Locate the cell with the specified text and output its (x, y) center coordinate. 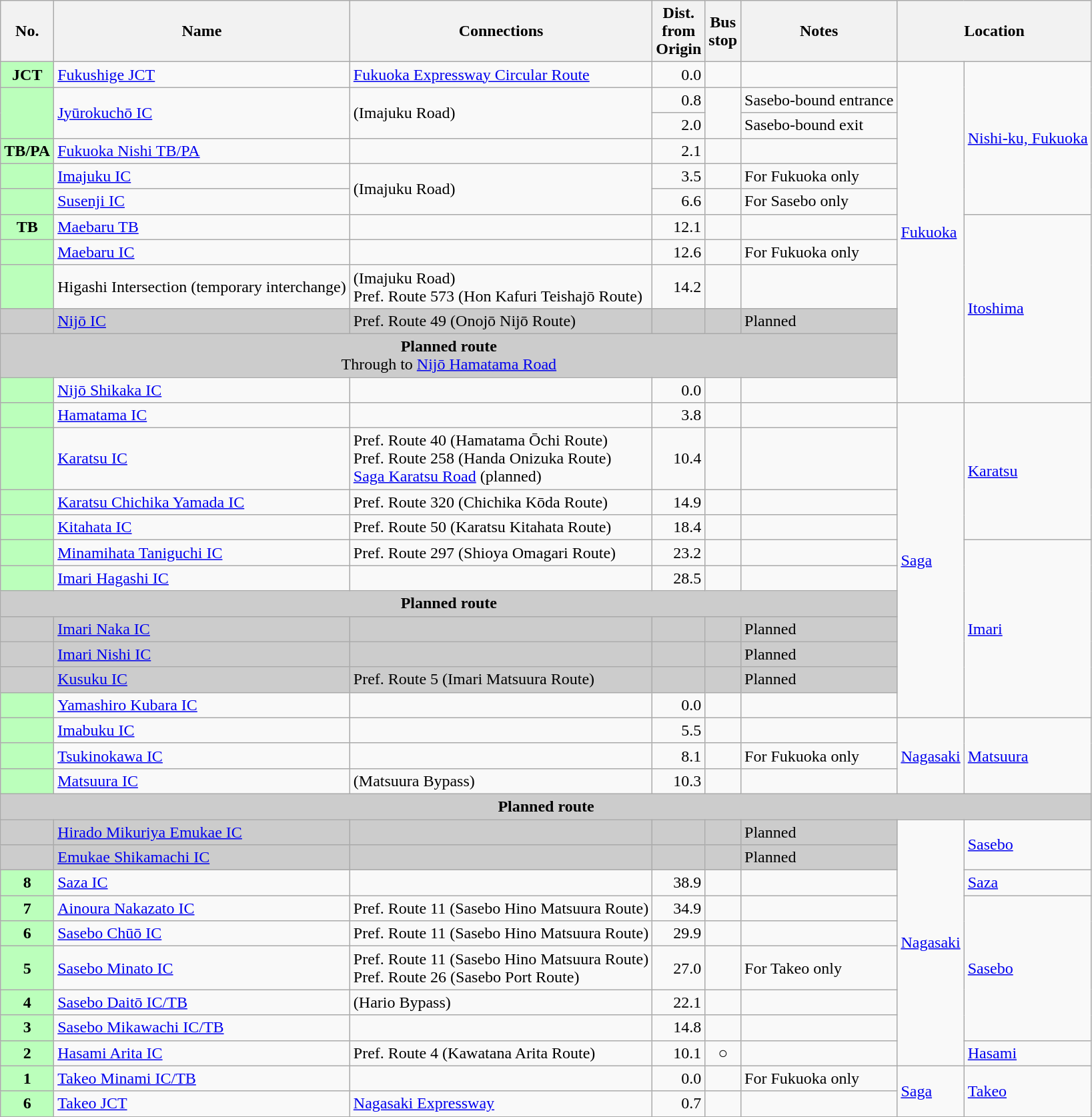
Pref. Route 320 (Chichika Kōda Route) (500, 502)
12.6 (679, 252)
Pref. Route 40 (Hamatama Ōchi Route)Pref. Route 258 (Handa Onizuka Route)Saga Karatsu Road (planned) (500, 459)
Connections (500, 31)
TB/PA (27, 151)
Itoshima (1027, 308)
8.1 (679, 756)
Sasebo-bound exit (819, 125)
2.0 (679, 125)
Matsuura (1027, 756)
Sasebo Daitō IC/TB (202, 1002)
Busstop (723, 31)
Fukuoka Nishi TB/PA (202, 151)
Pref. Route 50 (Karatsu Kitahata Route) (500, 527)
Hasami Arita IC (202, 1053)
Takeo (1027, 1091)
Saza IC (202, 883)
Imabuku IC (202, 730)
14.8 (679, 1028)
28.5 (679, 578)
TB (27, 227)
Sasebo Minato IC (202, 968)
Dist.fromOrigin (679, 31)
Kusuku IC (202, 680)
Imari (1027, 629)
JCT (27, 75)
Fukuoka (931, 232)
1 (27, 1078)
4 (27, 1002)
Pref. Route 49 (Onojō Nijō Route) (500, 321)
14.2 (679, 287)
Sasebo Mikawachi IC/TB (202, 1028)
Name (202, 31)
Fukuoka Expressway Circular Route (500, 75)
0.8 (679, 100)
Sasebo-bound entrance (819, 100)
Karatsu (1027, 471)
Nishi-ku, Fukuoka (1027, 138)
Karatsu Chichika Yamada IC (202, 502)
3 (27, 1028)
7 (27, 908)
No. (27, 31)
(Hario Bypass) (500, 1002)
Susenji IC (202, 201)
For Takeo only (819, 968)
Kitahata IC (202, 527)
34.9 (679, 908)
For Sasebo only (819, 201)
Tsukinokawa IC (202, 756)
Pref. Route 11 (Sasebo Hino Matsuura Route)Pref. Route 26 (Sasebo Port Route) (500, 968)
Matsuura IC (202, 781)
Imari Naka IC (202, 629)
(Imajuku Road)Pref. Route 573 (Hon Kafuri Teishajō Route) (500, 287)
Nijō IC (202, 321)
29.9 (679, 934)
Emukae Shikamachi IC (202, 858)
Maebaru IC (202, 252)
3.8 (679, 415)
○ (723, 1053)
Nagasaki Expressway (500, 1104)
10.1 (679, 1053)
0.7 (679, 1104)
12.1 (679, 227)
Saza (1027, 883)
Fukushige JCT (202, 75)
Higashi Intersection (temporary interchange) (202, 287)
Sasebo Chūō IC (202, 934)
Pref. Route 4 (Kawatana Arita Route) (500, 1053)
5.5 (679, 730)
Imari Nishi IC (202, 654)
Hamatama IC (202, 415)
14.9 (679, 502)
6.6 (679, 201)
Nijō Shikaka IC (202, 390)
Notes (819, 31)
18.4 (679, 527)
Jyūrokuchō IC (202, 113)
Imajuku IC (202, 176)
Pref. Route 297 (Shioya Omagari Route) (500, 553)
Imari Hagashi IC (202, 578)
Minamihata Taniguchi IC (202, 553)
23.2 (679, 553)
Hirado Mikuriya Emukae IC (202, 832)
2.1 (679, 151)
Ainoura Nakazato IC (202, 908)
Pref. Route 5 (Imari Matsuura Route) (500, 680)
10.3 (679, 781)
Takeo Minami IC/TB (202, 1078)
2 (27, 1053)
Karatsu IC (202, 459)
Hasami (1027, 1053)
8 (27, 883)
10.4 (679, 459)
3.5 (679, 176)
Takeo JCT (202, 1104)
38.9 (679, 883)
5 (27, 968)
Yamashiro Kubara IC (202, 705)
22.1 (679, 1002)
(Matsuura Bypass) (500, 781)
Location (994, 31)
27.0 (679, 968)
Maebaru TB (202, 227)
Planned routeThrough to Nijō Hamatama Road (449, 355)
